Locate the cell with the specified text and output its [X, Y] center coordinate. 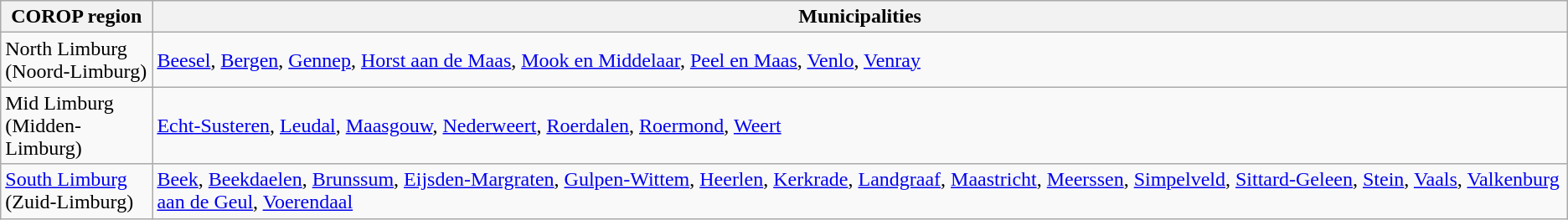
South Limburg(Zuid-Limburg) [77, 191]
Beesel, Bergen, Gennep, Horst aan de Maas, Mook en Middelaar, Peel en Maas, Venlo, Venray [859, 60]
North Limburg(Noord-Limburg) [77, 60]
Echt-Susteren, Leudal, Maasgouw, Nederweert, Roerdalen, Roermond, Weert [859, 125]
Mid Limburg(Midden-Limburg) [77, 125]
COROP region [77, 17]
Municipalities [859, 17]
